Return the (x, y) coordinate for the center point of the cell that contains the specified text.  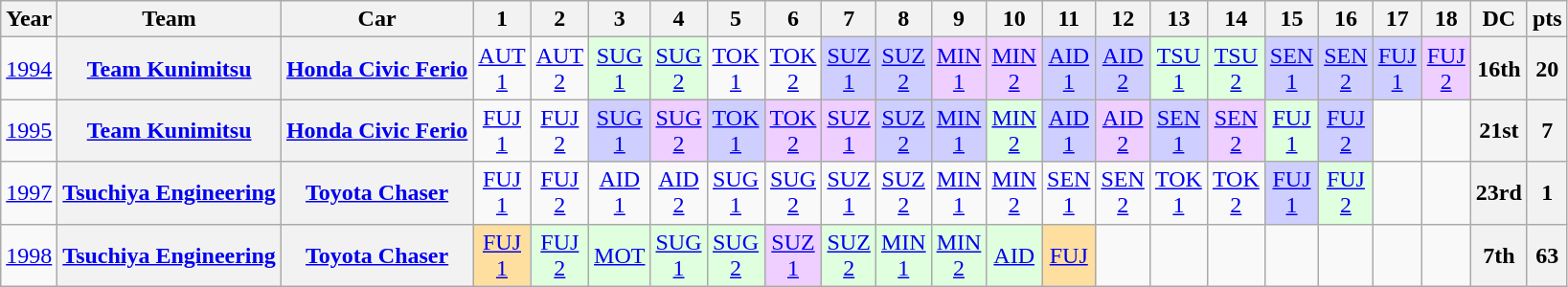
MOT (620, 254)
1994 (29, 69)
18 (1446, 19)
6 (793, 19)
1998 (29, 254)
14 (1236, 19)
21st (1498, 130)
17 (1397, 19)
4 (678, 19)
13 (1178, 19)
pts (1547, 19)
23rd (1498, 193)
11 (1069, 19)
TSU2 (1236, 69)
16th (1498, 69)
AID (1014, 254)
5 (736, 19)
Car (376, 19)
10 (1014, 19)
8 (903, 19)
1995 (29, 130)
7th (1498, 254)
16 (1346, 19)
63 (1547, 254)
9 (959, 19)
TSU1 (1178, 69)
12 (1123, 19)
DC (1498, 19)
AUT2 (559, 69)
15 (1291, 19)
2 (559, 19)
3 (620, 19)
Team (170, 19)
FUJ (1069, 254)
Year (29, 19)
AUT1 (502, 69)
20 (1547, 69)
1997 (29, 193)
